Return the (X, Y) coordinate for the center point of the cell that contains the specified text.  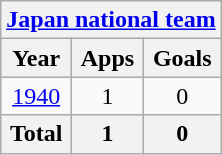
Year (36, 58)
Goals (182, 58)
1940 (36, 96)
Apps (108, 58)
Japan national team (111, 20)
Total (36, 134)
